Detect which cell encompasses the target text, then output its [x, y] center coordinate. 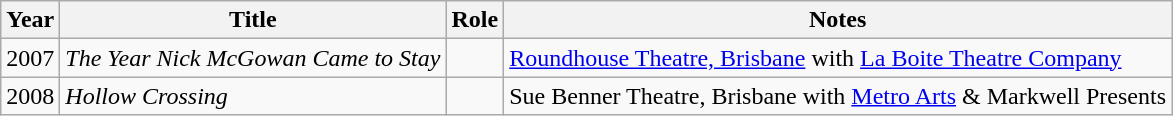
The Year Nick McGowan Came to Stay [253, 58]
Hollow Crossing [253, 96]
Sue Benner Theatre, Brisbane with Metro Arts & Markwell Presents [838, 96]
Notes [838, 20]
Role [475, 20]
2007 [30, 58]
2008 [30, 96]
Title [253, 20]
Year [30, 20]
Roundhouse Theatre, Brisbane with La Boite Theatre Company [838, 58]
